Return the (x, y) coordinate for the center point of the cell that contains the specified text.  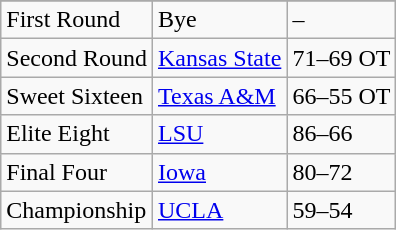
Iowa (219, 172)
Second Round (77, 58)
Kansas State (219, 58)
Championship (77, 210)
Elite Eight (77, 134)
Bye (219, 20)
Final Four (77, 172)
UCLA (219, 210)
– (342, 20)
86–66 (342, 134)
Texas A&M (219, 96)
Sweet Sixteen (77, 96)
80–72 (342, 172)
71–69 OT (342, 58)
66–55 OT (342, 96)
LSU (219, 134)
First Round (77, 20)
59–54 (342, 210)
